Find where the given text appears and provide that cell's center as (x, y) coordinate. 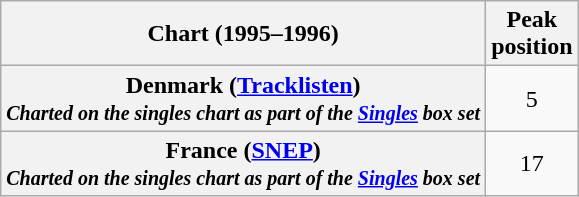
Chart (1995–1996) (244, 34)
5 (532, 98)
France (SNEP)Charted on the singles chart as part of the Singles box set (244, 164)
Peakposition (532, 34)
17 (532, 164)
Denmark (Tracklisten)Charted on the singles chart as part of the Singles box set (244, 98)
